Return (X, Y) of the center of cell containing provided text 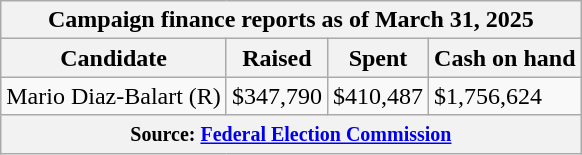
Source: Federal Election Commission (291, 134)
Cash on hand (505, 58)
Raised (276, 58)
Mario Diaz-Balart (R) (114, 96)
Candidate (114, 58)
$1,756,624 (505, 96)
$347,790 (276, 96)
$410,487 (378, 96)
Campaign finance reports as of March 31, 2025 (291, 20)
Spent (378, 58)
